Provide the (X, Y) coordinate of the cell's center where the given text is located.  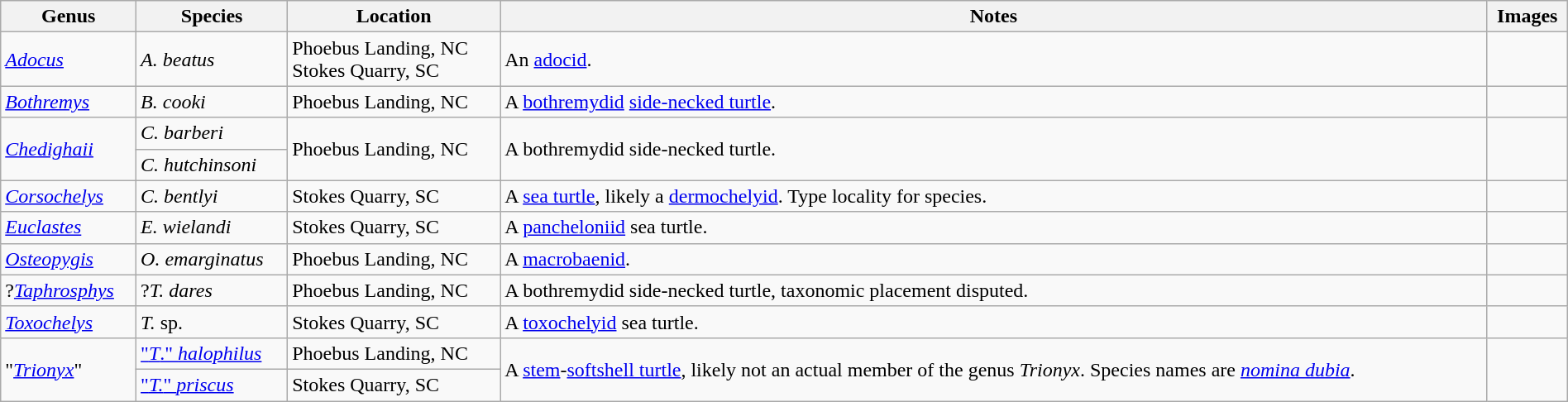
A pancheloniid sea turtle. (994, 227)
Chedighaii (69, 149)
B. cooki (212, 102)
A bothremydid side-necked turtle, taxonomic placement disputed. (994, 290)
"T." halophilus (212, 353)
Corsochelys (69, 196)
A toxochelyid sea turtle. (994, 322)
Adocus (69, 60)
E. wielandi (212, 227)
Bothremys (69, 102)
?Taphrosphys (69, 290)
T. sp. (212, 322)
C. hutchinsoni (212, 165)
Phoebus Landing, NCStokes Quarry, SC (394, 60)
?T. dares (212, 290)
C. bentlyi (212, 196)
A macrobaenid. (994, 259)
A sea turtle, likely a dermochelyid. Type locality for species. (994, 196)
Species (212, 17)
Notes (994, 17)
An adocid. (994, 60)
"Trionyx" (69, 369)
Images (1527, 17)
Location (394, 17)
C. barberi (212, 133)
A stem-softshell turtle, likely not an actual member of the genus Trionyx. Species names are nomina dubia. (994, 369)
Genus (69, 17)
Osteopygis (69, 259)
Toxochelys (69, 322)
"T." priscus (212, 385)
O. emarginatus (212, 259)
Euclastes (69, 227)
A. beatus (212, 60)
